Detect which cell encompasses the target text, then output its (X, Y) center coordinate. 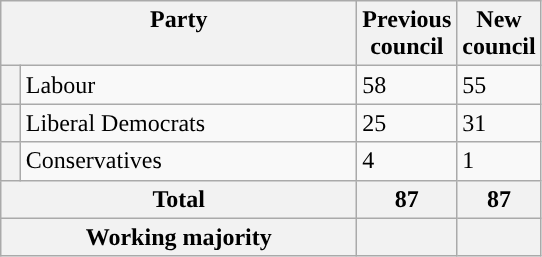
Previous council (407, 34)
Liberal Democrats (188, 123)
Working majority (179, 237)
25 (407, 123)
Labour (188, 85)
New council (499, 34)
Conservatives (188, 161)
4 (407, 161)
Party (179, 34)
1 (499, 161)
Total (179, 199)
55 (499, 85)
31 (499, 123)
58 (407, 85)
